Extract the [X, Y] coordinate from the center of the cell holding the provided text.  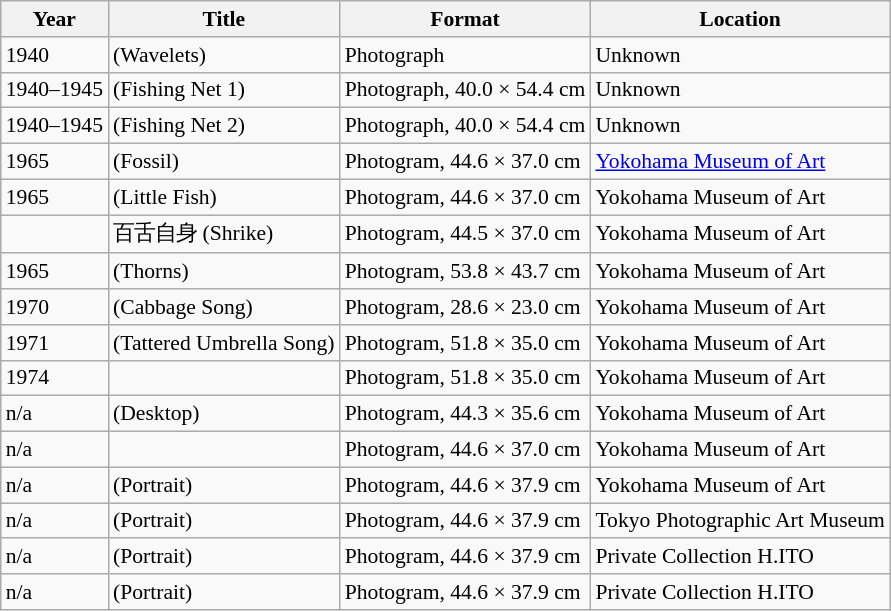
Photogram, 53.8 × 43.7 cm [466, 272]
(Tattered Umbrella Song) [224, 343]
百舌自身 (Shrike) [224, 234]
1971 [54, 343]
(Fossil) [224, 162]
(Fishing Net 1) [224, 90]
Photogram, 28.6 × 23.0 cm [466, 307]
Location [740, 19]
1940 [54, 55]
1974 [54, 378]
Year [54, 19]
1970 [54, 307]
(Wavelets) [224, 55]
Tokyo Photographic Art Museum [740, 521]
(Cabbage Song) [224, 307]
Title [224, 19]
Format [466, 19]
Photograph [466, 55]
Photogram, 44.3 × 35.6 cm [466, 414]
Photogram, 44.5 × 37.0 cm [466, 234]
(Fishing Net 2) [224, 126]
(Desktop) [224, 414]
(Thorns) [224, 272]
(Little Fish) [224, 197]
